Output the (X, Y) coordinate of the center of the cell containing the given text.  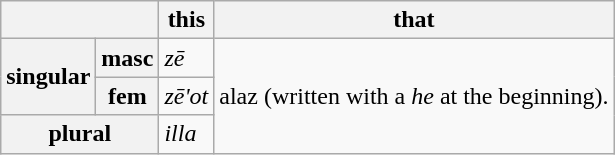
zē'ot (186, 96)
zē (186, 58)
alaz (written with a he at the beginning). (414, 96)
fem (128, 96)
that (414, 20)
masc (128, 58)
singular (48, 77)
plural (80, 134)
this (186, 20)
illa (186, 134)
